Determine the (X, Y) coordinate at the center of the cell enclosing the given text.  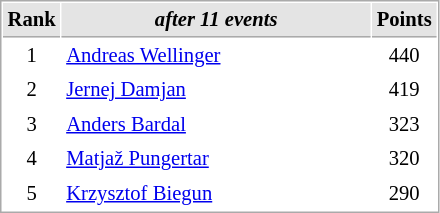
290 (404, 194)
Matjaž Pungertar (216, 158)
1 (32, 56)
Jernej Damjan (216, 90)
after 11 events (216, 20)
323 (404, 124)
3 (32, 124)
320 (404, 158)
Andreas Wellinger (216, 56)
Points (404, 20)
5 (32, 194)
440 (404, 56)
4 (32, 158)
419 (404, 90)
Rank (32, 20)
2 (32, 90)
Anders Bardal (216, 124)
Krzysztof Biegun (216, 194)
